Provide the (x, y) coordinate of the cell's center where the given text is located.  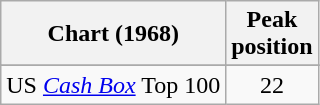
22 (272, 85)
US Cash Box Top 100 (114, 85)
Peakposition (272, 34)
Chart (1968) (114, 34)
